Search for the cell housing the specified text and yield its [X, Y] center coordinate. 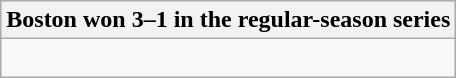
Boston won 3–1 in the regular-season series [228, 20]
